Extract the (X, Y) coordinate from the center of the cell holding the provided text.  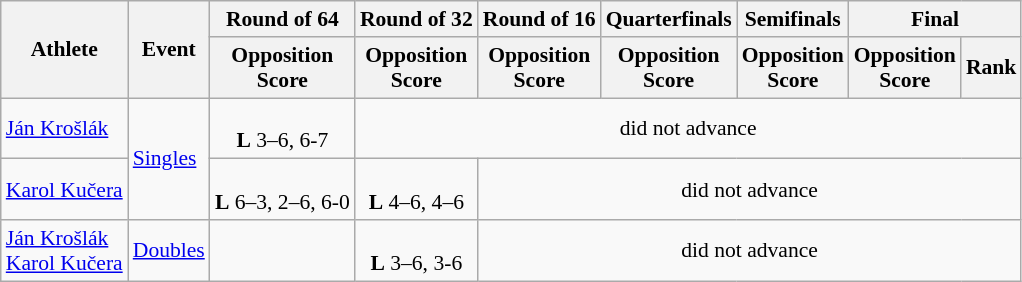
Ján Krošlák (64, 128)
Singles (169, 159)
Round of 32 (416, 19)
Rank (992, 68)
L 3–6, 6-7 (282, 128)
Ján KrošlákKarol Kučera (64, 250)
L 6–3, 2–6, 6-0 (282, 190)
Round of 64 (282, 19)
Round of 16 (540, 19)
L 4–6, 4–6 (416, 190)
Karol Kučera (64, 190)
Doubles (169, 250)
Athlete (64, 50)
Quarterfinals (669, 19)
Semifinals (793, 19)
L 3–6, 3-6 (416, 250)
Event (169, 50)
Final (936, 19)
